Provide the (x, y) coordinate of the cell's center where the given text is located.  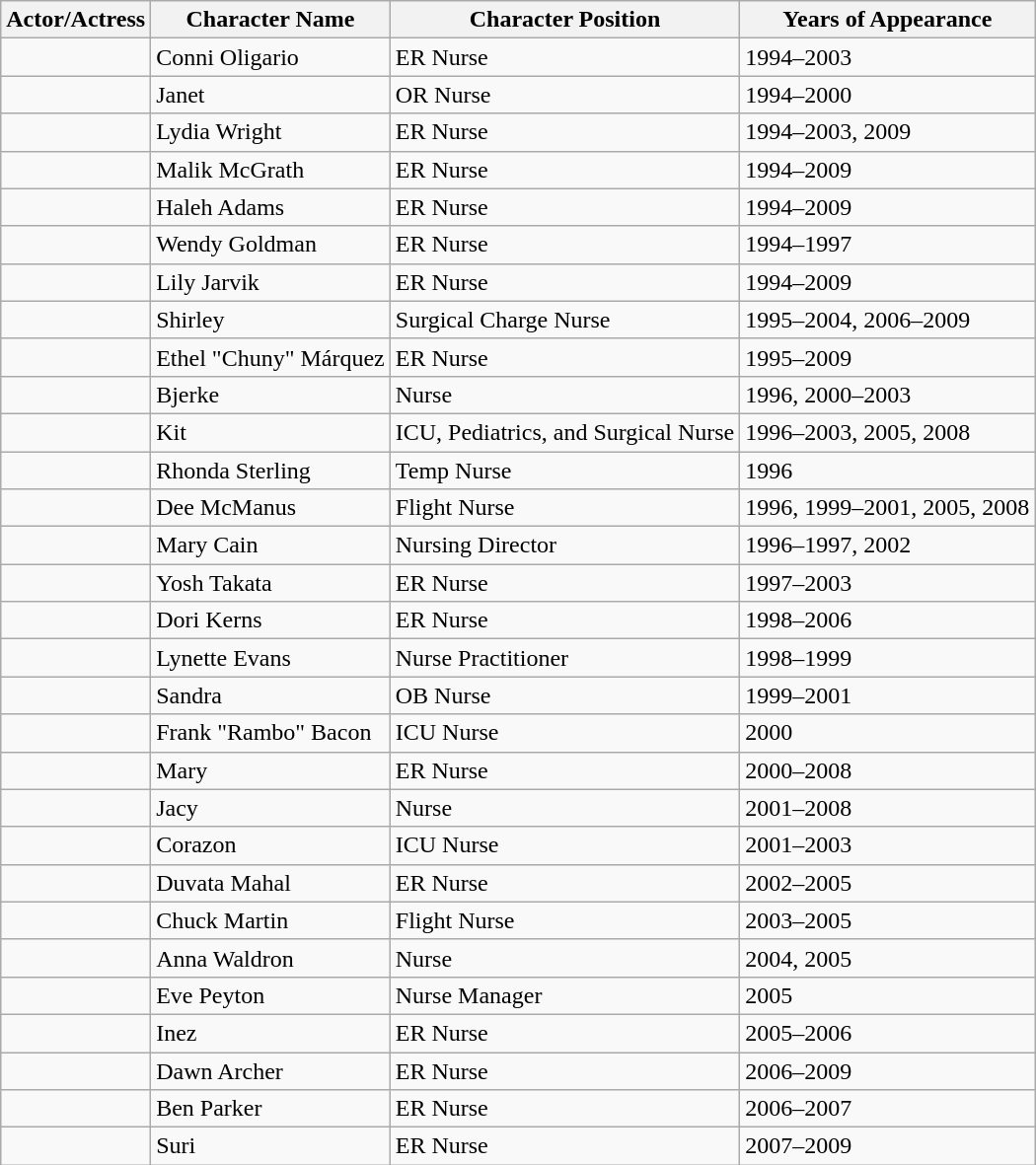
Duvata Mahal (270, 883)
Dee McManus (270, 508)
Sandra (270, 695)
Chuck Martin (270, 920)
Surgical Charge Nurse (564, 320)
Haleh Adams (270, 207)
Shirley (270, 320)
Character Position (564, 20)
2001–2008 (888, 808)
2007–2009 (888, 1146)
Corazon (270, 845)
Rhonda Sterling (270, 471)
Character Name (270, 20)
1995–2009 (888, 357)
Nurse Manager (564, 995)
Temp Nurse (564, 471)
1998–2006 (888, 620)
2004, 2005 (888, 958)
Wendy Goldman (270, 245)
Suri (270, 1146)
Kit (270, 432)
Lydia Wright (270, 132)
Yosh Takata (270, 583)
Lily Jarvik (270, 282)
Inez (270, 1033)
1994–1997 (888, 245)
1996–2003, 2005, 2008 (888, 432)
Frank "Rambo" Bacon (270, 733)
Actor/Actress (76, 20)
Dori Kerns (270, 620)
OB Nurse (564, 695)
Eve Peyton (270, 995)
Conni Oligario (270, 57)
Ben Parker (270, 1109)
2001–2003 (888, 845)
Mary Cain (270, 546)
1995–2004, 2006–2009 (888, 320)
2000–2008 (888, 770)
2005 (888, 995)
Bjerke (270, 395)
2005–2006 (888, 1033)
1994–2003 (888, 57)
OR Nurse (564, 95)
2002–2005 (888, 883)
2000 (888, 733)
2006–2009 (888, 1070)
1996–1997, 2002 (888, 546)
1996 (888, 471)
2003–2005 (888, 920)
Janet (270, 95)
1994–2003, 2009 (888, 132)
1999–2001 (888, 695)
Anna Waldron (270, 958)
Malik McGrath (270, 170)
Dawn Archer (270, 1070)
1996, 2000–2003 (888, 395)
Lynette Evans (270, 658)
2006–2007 (888, 1109)
1996, 1999–2001, 2005, 2008 (888, 508)
1994–2000 (888, 95)
Years of Appearance (888, 20)
Ethel "Chuny" Márquez (270, 357)
ICU, Pediatrics, and Surgical Nurse (564, 432)
Jacy (270, 808)
1998–1999 (888, 658)
Nurse Practitioner (564, 658)
1997–2003 (888, 583)
Mary (270, 770)
Nursing Director (564, 546)
